Detect which cell encompasses the target text, then output its (X, Y) center coordinate. 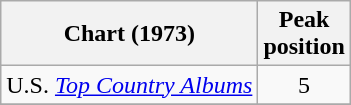
Chart (1973) (130, 34)
5 (304, 85)
U.S. Top Country Albums (130, 85)
Peakposition (304, 34)
